From the cell containing the given text, extract its center point as [X, Y] coordinate. 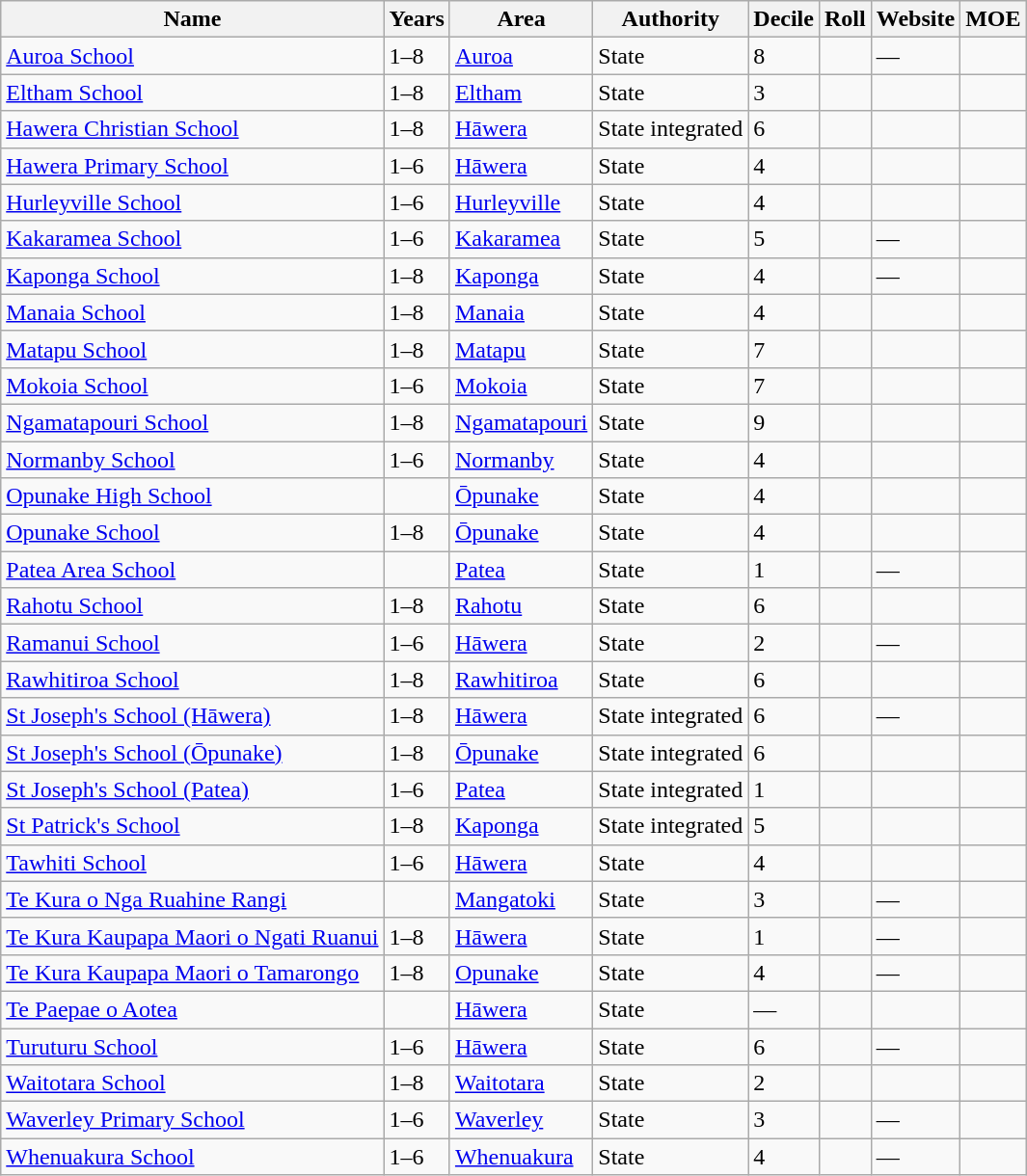
Te Kura Kaupapa Maori o Tamarongo [193, 973]
Auroa School [193, 56]
Roll [845, 19]
Opunake School [193, 533]
MOE [993, 19]
Waitotara [521, 1083]
St Joseph's School (Patea) [193, 789]
Mangatoki [521, 899]
Hurleyville [521, 202]
Whenuakura School [193, 1157]
Hawera Primary School [193, 166]
Matapu [521, 349]
Hurleyville School [193, 202]
Waverley [521, 1120]
St Joseph's School (Ōpunake) [193, 753]
Opunake High School [193, 496]
8 [784, 56]
Rawhitiroa [521, 680]
Manaia School [193, 312]
Kakaramea School [193, 239]
9 [784, 422]
Te Paepae o Aotea [193, 1009]
Area [521, 19]
St Patrick's School [193, 826]
Normanby School [193, 460]
Mokoia [521, 386]
Waverley Primary School [193, 1120]
Mokoia School [193, 386]
Waitotara School [193, 1083]
Decile [784, 19]
Kakaramea [521, 239]
Authority [671, 19]
Manaia [521, 312]
Hawera Christian School [193, 129]
Te Kura Kaupapa Maori o Ngati Ruanui [193, 936]
Tawhiti School [193, 863]
Auroa [521, 56]
Eltham [521, 93]
Matapu School [193, 349]
Name [193, 19]
Opunake [521, 973]
Ngamatapouri [521, 422]
Ngamatapouri School [193, 422]
Normanby [521, 460]
Whenuakura [521, 1157]
Rawhitiroa School [193, 680]
Rahotu School [193, 606]
Turuturu School [193, 1046]
Patea Area School [193, 570]
Years [417, 19]
Ramanui School [193, 643]
St Joseph's School (Hāwera) [193, 716]
Eltham School [193, 93]
Te Kura o Nga Ruahine Rangi [193, 899]
Rahotu [521, 606]
Kaponga School [193, 276]
Website [915, 19]
